Return the (X, Y) coordinate for the center point of the cell that contains the specified text.  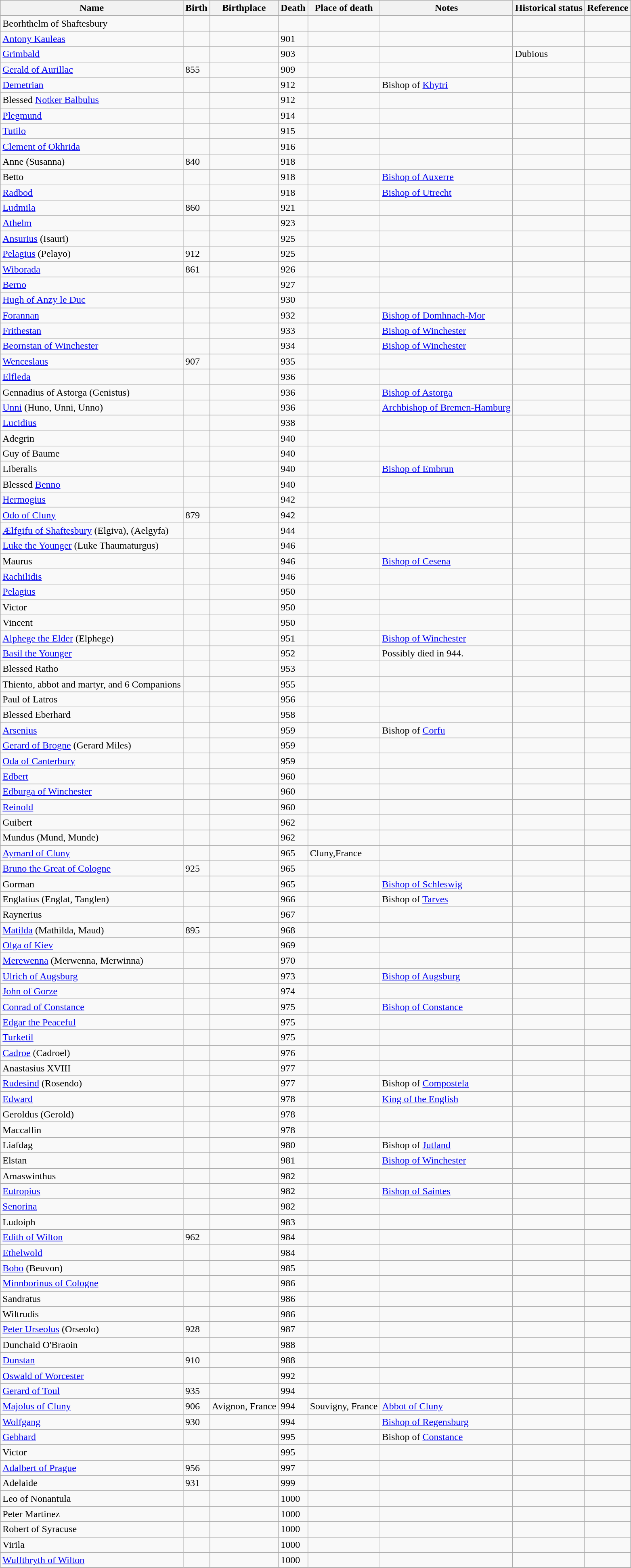
Hugh of Anzy le Duc (92, 300)
Guy of Baume (92, 454)
Adalbert of Prague (92, 1468)
Gerard of Toul (92, 1391)
Name (92, 8)
Unni (Huno, Unni, Unno) (92, 407)
Cluny,France (344, 853)
983 (293, 1222)
Dunchaid O'Braoin (92, 1345)
Guibert (92, 822)
Death (293, 8)
Demetrian (92, 85)
Notes (447, 8)
Athelm (92, 223)
Peter Urseolus (Orseolo) (92, 1329)
Turketil (92, 1038)
Clement of Okhrida (92, 146)
Pelagius (92, 592)
Abbot of Cluny (447, 1406)
Pelagius (Pelayo) (92, 254)
Bishop of Auxerre (447, 177)
985 (293, 1268)
938 (293, 423)
Gorman (92, 884)
909 (293, 69)
928 (196, 1329)
Edgar the Peaceful (92, 1022)
931 (196, 1483)
Archbishop of Bremen-Hamburg (447, 407)
969 (293, 945)
Wolfgang (92, 1421)
Robert of Syracuse (92, 1529)
Antony Kauleas (92, 39)
Liberalis (92, 469)
958 (293, 715)
992 (293, 1375)
901 (293, 39)
Virila (92, 1545)
Radbod (92, 193)
895 (196, 930)
Rachilidis (92, 576)
914 (293, 115)
Senorina (92, 1207)
966 (293, 899)
Hermogius (92, 500)
Elstan (92, 1160)
Wenceslaus (92, 361)
934 (293, 346)
Bishop of Domhnach-Mor (447, 315)
Dunstan (92, 1360)
Souvigny, France (344, 1406)
981 (293, 1160)
Maccallin (92, 1130)
Mundus (Mund, Munde) (92, 838)
Aymard of Cluny (92, 853)
997 (293, 1468)
973 (293, 976)
Blessed Eberhard (92, 715)
Eutropius (92, 1191)
Arsenius (92, 730)
Place of death (344, 8)
Dubious (549, 54)
860 (196, 208)
Edbert (92, 776)
Blessed Notker Balbulus (92, 100)
Maurus (92, 561)
921 (293, 208)
Oda of Canterbury (92, 761)
916 (293, 146)
927 (293, 285)
933 (293, 331)
Majolus of Cluny (92, 1406)
Ulrich of Augsburg (92, 976)
Bishop of Corfu (447, 730)
Minnborinus of Cologne (92, 1283)
Adegrin (92, 438)
952 (293, 653)
Bishop of Embrun (447, 469)
Bishop of Schleswig (447, 884)
Thiento, abbot and martyr, and 6 Companions (92, 684)
Paul of Latros (92, 700)
Bishop of Astorga (447, 392)
967 (293, 914)
Birthplace (244, 8)
840 (196, 161)
Ethelwold (92, 1253)
Amaswinthus (92, 1176)
Sandratus (92, 1299)
Blessed Ratho (92, 669)
903 (293, 54)
923 (293, 223)
Bobo (Beuvon) (92, 1268)
Blessed Benno (92, 484)
Gerard of Brogne (Gerard Miles) (92, 746)
Geroldus (Gerold) (92, 1114)
Possibly died in 944. (447, 653)
Reinold (92, 807)
Luke the Younger (Luke Thaumaturgus) (92, 546)
915 (293, 131)
Merewenna (Merwenna, Merwinna) (92, 961)
Bishop of Utrecht (447, 193)
Edith of Wilton (92, 1237)
Englatius (Englat, Tanglen) (92, 899)
Anne (Susanna) (92, 161)
974 (293, 992)
932 (293, 315)
879 (196, 515)
Bishop of Khytri (447, 85)
Tutilo (92, 131)
Beornstan of Winchester (92, 346)
Grimbald (92, 54)
Rudesind (Rosendo) (92, 1084)
Edburga of Winchester (92, 792)
Elfleda (92, 377)
Adelaide (92, 1483)
Bishop of Regensburg (447, 1421)
Cadroe (Cadroel) (92, 1053)
968 (293, 930)
Lucidius (92, 423)
Peter Martinez (92, 1514)
Vincent (92, 623)
955 (293, 684)
976 (293, 1053)
Ludmila (92, 208)
Alphege the Elder (Elphege) (92, 638)
Raynerius (92, 914)
953 (293, 669)
Ludoiph (92, 1222)
855 (196, 69)
926 (293, 269)
Plegmund (92, 115)
Bishop of Saintes (447, 1191)
Wulfthryth of Wilton (92, 1560)
944 (293, 530)
Reference (608, 8)
Berno (92, 285)
999 (293, 1483)
980 (293, 1145)
King of the English (447, 1099)
Gebhard (92, 1437)
Beorhthelm of Shaftesbury (92, 23)
Bishop of Cesena (447, 561)
Betto (92, 177)
987 (293, 1329)
Bruno the Great of Cologne (92, 868)
907 (196, 361)
Wiltrudis (92, 1314)
Basil the Younger (92, 653)
Forannan (92, 315)
906 (196, 1406)
Odo of Cluny (92, 515)
Leo of Nonantula (92, 1499)
Ælfgifu of Shaftesbury (Elgiva), (Aelgyfa) (92, 530)
Anastasius XVIII (92, 1068)
Historical status (549, 8)
Bishop of Jutland (447, 1145)
Birth (196, 8)
John of Gorze (92, 992)
Edward (92, 1099)
Avignon, France (244, 1406)
Oswald of Worcester (92, 1375)
Matilda (Mathilda, Maud) (92, 930)
Olga of Kiev (92, 945)
Liafdag (92, 1145)
951 (293, 638)
Bishop of Tarves (447, 899)
970 (293, 961)
Bishop of Compostela (447, 1084)
Gennadius of Astorga (Genistus) (92, 392)
Ansurius (Isauri) (92, 239)
Bishop of Augsburg (447, 976)
Conrad of Constance (92, 1007)
Frithestan (92, 331)
861 (196, 269)
Wiborada (92, 269)
910 (196, 1360)
Gerald of Aurillac (92, 69)
